Identify which cell holds the provided text, then report its [x, y] central coordinate. 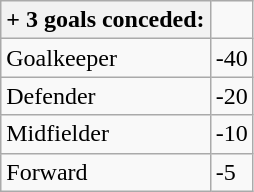
-10 [232, 134]
-5 [232, 172]
Forward [106, 172]
Goalkeeper [106, 58]
+ 3 goals conceded: [106, 20]
-20 [232, 96]
Defender [106, 96]
-40 [232, 58]
Midfielder [106, 134]
